From the cell containing the given text, extract its center point as [X, Y] coordinate. 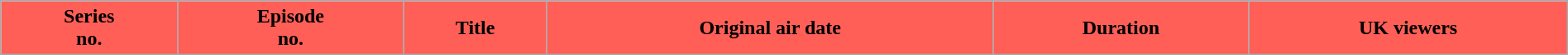
Duration [1121, 28]
UK viewers [1408, 28]
Original air date [770, 28]
Seriesno. [89, 28]
Episodeno. [291, 28]
Title [475, 28]
